Find where the given text appears and provide that cell's center as [x, y] coordinate. 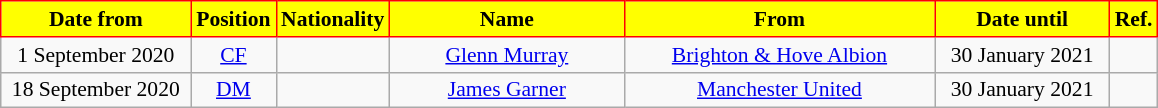
Ref. [1134, 19]
CF [234, 55]
1 September 2020 [96, 55]
18 September 2020 [96, 90]
From [779, 19]
Manchester United [779, 90]
DM [234, 90]
Glenn Murray [506, 55]
Date from [96, 19]
James Garner [506, 90]
Brighton & Hove Albion [779, 55]
Nationality [332, 19]
Name [506, 19]
Date until [1022, 19]
Position [234, 19]
